Detect which cell encompasses the target text, then output its (x, y) center coordinate. 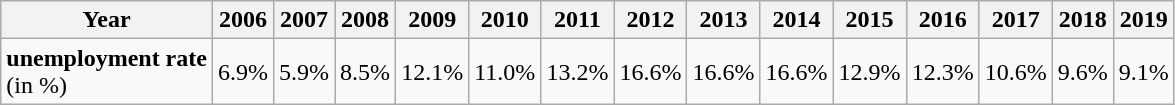
12.1% (432, 72)
2012 (650, 20)
13.2% (578, 72)
2010 (505, 20)
Year (107, 20)
2017 (1016, 20)
10.6% (1016, 72)
11.0% (505, 72)
2016 (942, 20)
2015 (870, 20)
5.9% (304, 72)
6.9% (242, 72)
2009 (432, 20)
unemployment rate(in %) (107, 72)
2018 (1082, 20)
2007 (304, 20)
2014 (796, 20)
12.9% (870, 72)
2013 (724, 20)
2008 (366, 20)
8.5% (366, 72)
12.3% (942, 72)
2006 (242, 20)
2011 (578, 20)
9.6% (1082, 72)
9.1% (1144, 72)
2019 (1144, 20)
